Find where the given text appears and provide that cell's center as (X, Y) coordinate. 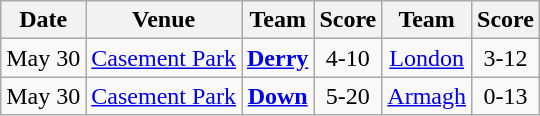
5-20 (348, 96)
Derry (278, 58)
Armagh (427, 96)
London (427, 58)
0-13 (506, 96)
4-10 (348, 58)
Venue (164, 20)
Down (278, 96)
3-12 (506, 58)
Date (44, 20)
